For the text-containing cell, return its midpoint in [X, Y] coordinate format. 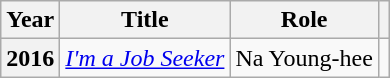
Na Young-hee [304, 58]
I'm a Job Seeker [145, 58]
Title [145, 20]
Role [304, 20]
Year [30, 20]
2016 [30, 58]
